Return (X, Y) of the center of cell containing provided text 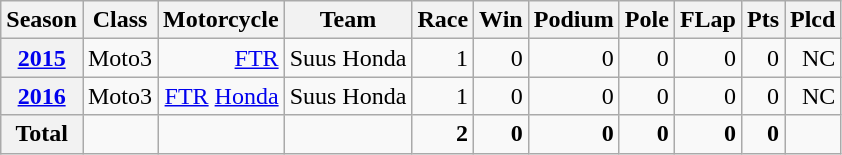
Class (120, 20)
2 (443, 134)
Win (502, 20)
FTR Honda (222, 96)
Pts (762, 20)
Race (443, 20)
2016 (42, 96)
2015 (42, 58)
Podium (574, 20)
FLap (708, 20)
Plcd (812, 20)
Pole (646, 20)
Total (42, 134)
Team (348, 20)
Motorcycle (222, 20)
FTR (222, 58)
Season (42, 20)
